Capture the cell that displays the provided text and extract its (X, Y) central coordinate. 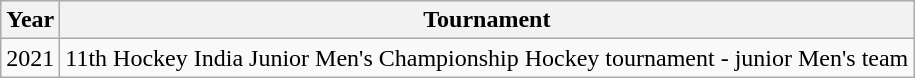
Year (30, 20)
Tournament (487, 20)
2021 (30, 58)
11th Hockey India Junior Men's Championship Hockey tournament - junior Men's team (487, 58)
